Pinpoint the cell where the given text exists, returning its (X, Y) midpoint coordinate. 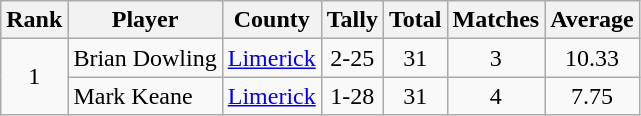
Rank (34, 20)
1 (34, 77)
Tally (352, 20)
1-28 (352, 96)
Mark Keane (145, 96)
Total (415, 20)
Player (145, 20)
2-25 (352, 58)
Average (592, 20)
7.75 (592, 96)
10.33 (592, 58)
4 (496, 96)
Brian Dowling (145, 58)
Matches (496, 20)
3 (496, 58)
County (272, 20)
